Detect which cell encompasses the target text, then output its (X, Y) center coordinate. 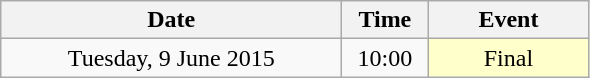
10:00 (385, 58)
Event (508, 20)
Tuesday, 9 June 2015 (172, 58)
Date (172, 20)
Final (508, 58)
Time (385, 20)
